Capture the cell that displays the provided text and extract its (X, Y) central coordinate. 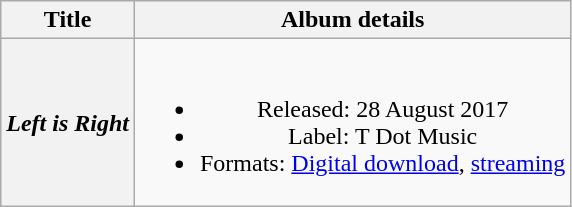
Released: 28 August 2017Label: T Dot MusicFormats: Digital download, streaming (352, 122)
Left is Right (68, 122)
Album details (352, 20)
Title (68, 20)
